Return (x, y) of the center of cell containing provided text 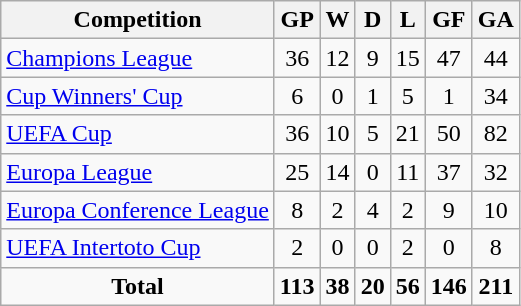
47 (448, 58)
32 (496, 172)
UEFA Intertoto Cup (138, 248)
GF (448, 20)
GP (297, 20)
L (408, 20)
4 (372, 210)
14 (338, 172)
146 (448, 286)
44 (496, 58)
11 (408, 172)
211 (496, 286)
Europa League (138, 172)
25 (297, 172)
15 (408, 58)
50 (448, 134)
56 (408, 286)
38 (338, 286)
12 (338, 58)
21 (408, 134)
20 (372, 286)
GA (496, 20)
Champions League (138, 58)
Cup Winners' Cup (138, 96)
113 (297, 286)
W (338, 20)
Total (138, 286)
D (372, 20)
34 (496, 96)
6 (297, 96)
82 (496, 134)
Europa Conference League (138, 210)
UEFA Cup (138, 134)
Competition (138, 20)
37 (448, 172)
